Pinpoint the cell where the given text exists, returning its [X, Y] midpoint coordinate. 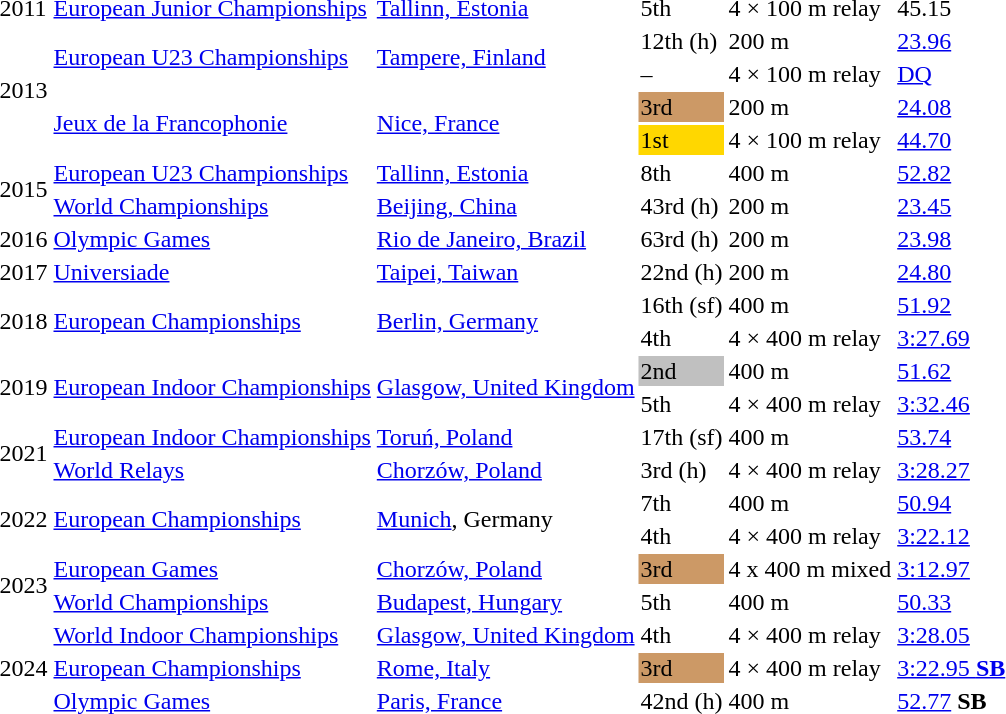
Jeux de la Francophonie [212, 124]
4 x 400 m mixed [810, 569]
63rd (h) [682, 239]
22nd (h) [682, 272]
12th (h) [682, 41]
3rd (h) [682, 470]
Taipei, Taiwan [506, 272]
8th [682, 173]
2nd [682, 371]
Munich, Germany [506, 520]
43rd (h) [682, 206]
Universiade [212, 272]
Rio de Janeiro, Brazil [506, 239]
Budapest, Hungary [506, 602]
7th [682, 503]
European Games [212, 569]
Rome, Italy [506, 668]
Tampere, Finland [506, 58]
1st [682, 140]
– [682, 74]
World Indoor Championships [212, 635]
World Relays [212, 470]
17th (sf) [682, 437]
Toruń, Poland [506, 437]
Nice, France [506, 124]
Olympic Games [212, 239]
Berlin, Germany [506, 322]
Beijing, China [506, 206]
Tallinn, Estonia [506, 173]
16th (sf) [682, 305]
